For the text-containing cell, return its midpoint in (x, y) coordinate format. 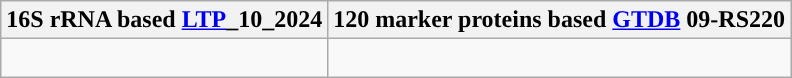
120 marker proteins based GTDB 09-RS220 (560, 20)
16S rRNA based LTP_10_2024 (164, 20)
